Locate the cell with the specified text and output its [x, y] center coordinate. 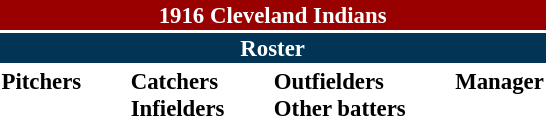
1916 Cleveland Indians [272, 15]
Roster [272, 48]
